Output the [X, Y] coordinate of the center of the cell containing the given text.  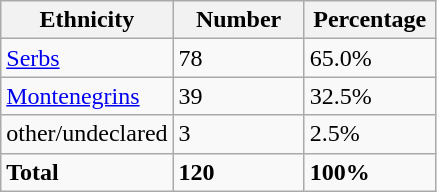
Montenegrins [87, 96]
Total [87, 172]
Percentage [370, 20]
78 [238, 58]
Serbs [87, 58]
Ethnicity [87, 20]
39 [238, 96]
3 [238, 134]
other/undeclared [87, 134]
65.0% [370, 58]
32.5% [370, 96]
100% [370, 172]
Number [238, 20]
2.5% [370, 134]
120 [238, 172]
